Capture the cell that displays the provided text and extract its (X, Y) central coordinate. 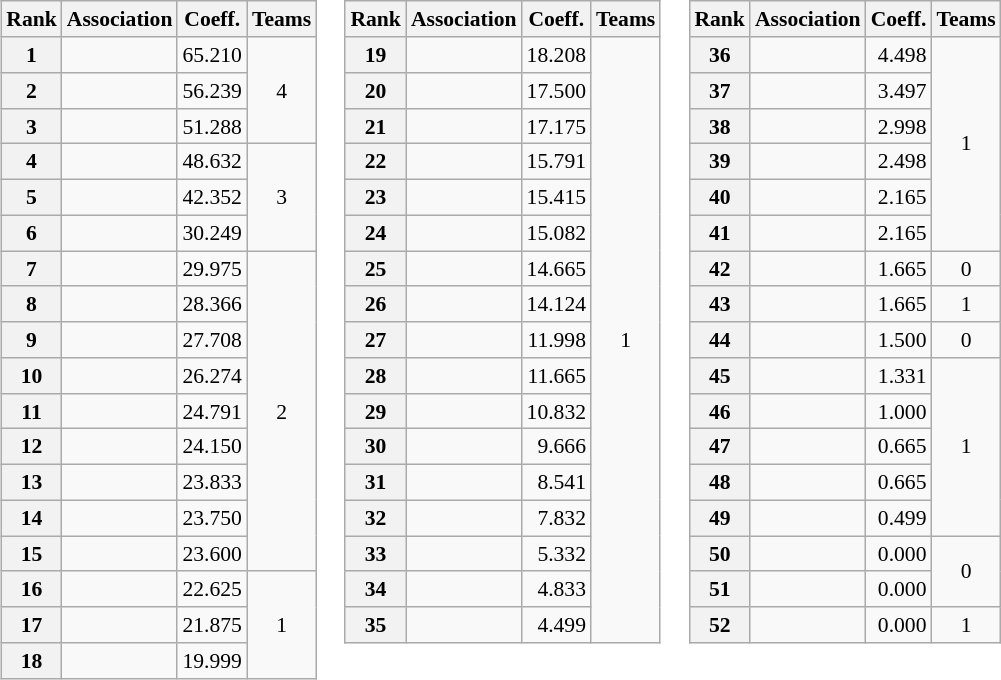
34 (376, 589)
51 (720, 589)
51.288 (212, 126)
24 (376, 233)
30.249 (212, 233)
15.415 (556, 197)
8 (32, 304)
30 (376, 447)
25 (376, 269)
65.210 (212, 55)
17 (32, 625)
27.708 (212, 340)
17.175 (556, 126)
52 (720, 625)
45 (720, 376)
23 (376, 197)
40 (720, 197)
5.332 (556, 554)
37 (720, 91)
1.500 (899, 340)
6 (32, 233)
9 (32, 340)
17.500 (556, 91)
31 (376, 482)
18 (32, 661)
35 (376, 625)
49 (720, 518)
8.541 (556, 482)
1.331 (899, 376)
29 (376, 411)
1.000 (899, 411)
14.665 (556, 269)
4.833 (556, 589)
13 (32, 482)
15 (32, 554)
28 (376, 376)
10 (32, 376)
9.666 (556, 447)
56.239 (212, 91)
15.791 (556, 162)
41 (720, 233)
7.832 (556, 518)
22 (376, 162)
22.625 (212, 589)
44 (720, 340)
23.600 (212, 554)
24.791 (212, 411)
18.208 (556, 55)
24.150 (212, 447)
2.498 (899, 162)
21 (376, 126)
4.498 (899, 55)
48 (720, 482)
26 (376, 304)
48.632 (212, 162)
2.998 (899, 126)
15.082 (556, 233)
33 (376, 554)
46 (720, 411)
3.497 (899, 91)
43 (720, 304)
14.124 (556, 304)
26.274 (212, 376)
23.833 (212, 482)
23.750 (212, 518)
29.975 (212, 269)
19.999 (212, 661)
0.499 (899, 518)
11 (32, 411)
47 (720, 447)
42.352 (212, 197)
5 (32, 197)
16 (32, 589)
11.665 (556, 376)
21.875 (212, 625)
10.832 (556, 411)
36 (720, 55)
7 (32, 269)
4.499 (556, 625)
11.998 (556, 340)
32 (376, 518)
12 (32, 447)
19 (376, 55)
39 (720, 162)
50 (720, 554)
42 (720, 269)
14 (32, 518)
28.366 (212, 304)
27 (376, 340)
20 (376, 91)
38 (720, 126)
